Provide the [X, Y] coordinate of the cell's center where the given text is located.  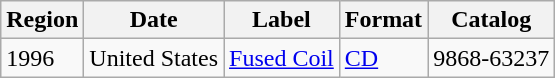
9868-63237 [492, 58]
Catalog [492, 20]
Fused Coil [282, 58]
Label [282, 20]
United States [154, 58]
1996 [42, 58]
CD [383, 58]
Region [42, 20]
Date [154, 20]
Format [383, 20]
